Locate the cell with the specified text and output its [X, Y] center coordinate. 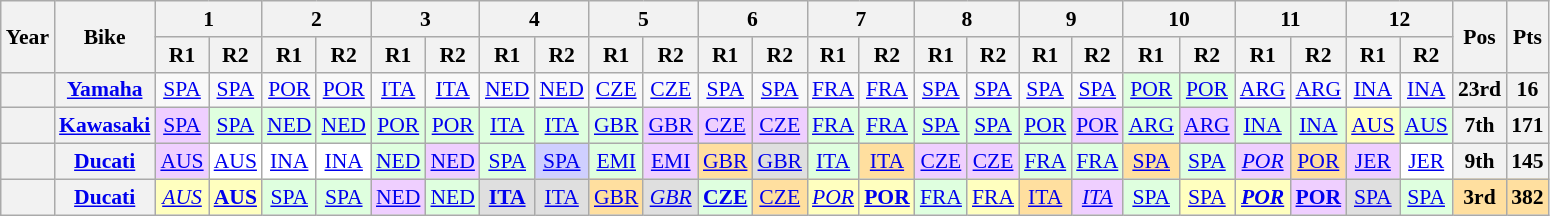
12 [1400, 19]
145 [1528, 162]
382 [1528, 197]
23rd [1480, 90]
171 [1528, 126]
Yamaha [104, 90]
3rd [1480, 197]
6 [752, 19]
8 [967, 19]
16 [1528, 90]
9th [1480, 162]
1 [208, 19]
9 [1071, 19]
7 [861, 19]
11 [1290, 19]
3 [426, 19]
Bike [104, 36]
10 [1178, 19]
7th [1480, 126]
Pts [1528, 36]
2 [316, 19]
4 [534, 19]
Year [28, 36]
Kawasaki [104, 126]
Pos [1480, 36]
5 [644, 19]
